Extract the [X, Y] coordinate from the center of the cell holding the provided text.  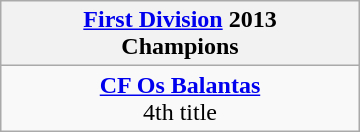
CF Os Balantas4th title [180, 98]
First Division 2013Champions [180, 34]
